Extract the [X, Y] coordinate from the center of the cell holding the provided text.  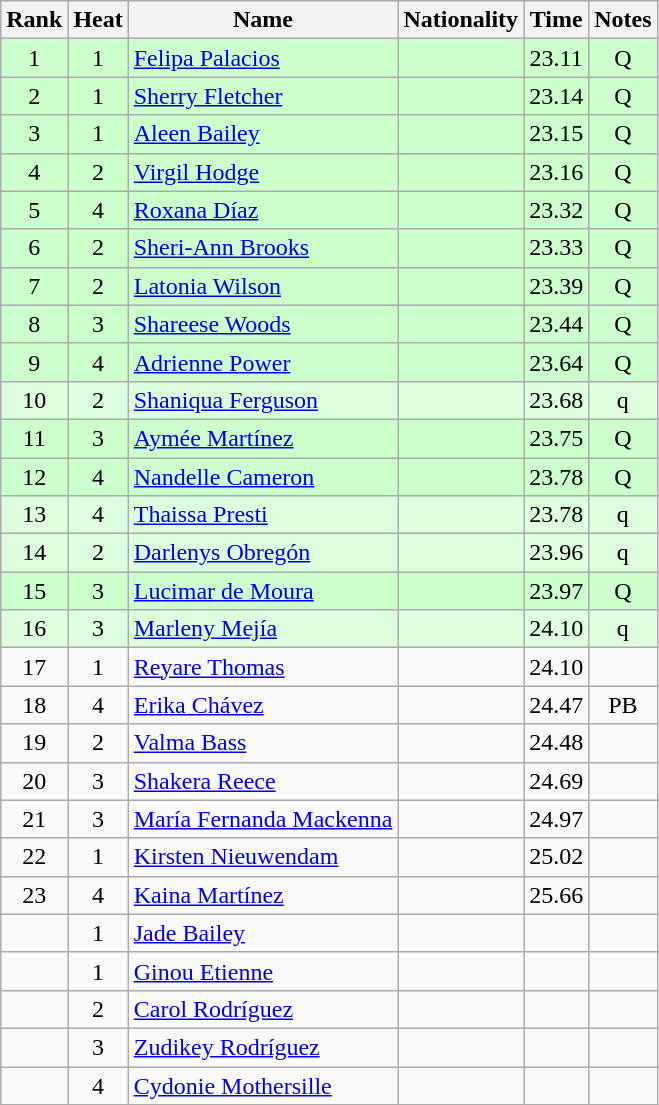
Virgil Hodge [263, 172]
Kaina Martínez [263, 895]
Shakera Reece [263, 781]
Notes [623, 20]
22 [34, 857]
23.68 [556, 400]
23.39 [556, 286]
9 [34, 362]
24.47 [556, 705]
23.15 [556, 134]
6 [34, 248]
23.11 [556, 58]
12 [34, 477]
Marleny Mejía [263, 629]
11 [34, 438]
24.97 [556, 819]
23.32 [556, 210]
23.16 [556, 172]
23.96 [556, 553]
Ginou Etienne [263, 971]
Jade Bailey [263, 933]
23 [34, 895]
16 [34, 629]
Latonia Wilson [263, 286]
Shareese Woods [263, 324]
PB [623, 705]
Aymée Martínez [263, 438]
Nandelle Cameron [263, 477]
21 [34, 819]
Adrienne Power [263, 362]
23.64 [556, 362]
24.69 [556, 781]
8 [34, 324]
Lucimar de Moura [263, 591]
15 [34, 591]
23.33 [556, 248]
Thaissa Presti [263, 515]
23.14 [556, 96]
Erika Chávez [263, 705]
Aleen Bailey [263, 134]
Carol Rodríguez [263, 1009]
23.97 [556, 591]
Nationality [461, 20]
25.02 [556, 857]
18 [34, 705]
24.48 [556, 743]
Shaniqua Ferguson [263, 400]
7 [34, 286]
Time [556, 20]
Heat [98, 20]
23.44 [556, 324]
Reyare Thomas [263, 667]
13 [34, 515]
Cydonie Mothersille [263, 1085]
17 [34, 667]
23.75 [556, 438]
10 [34, 400]
Rank [34, 20]
Roxana Díaz [263, 210]
Felipa Palacios [263, 58]
Kirsten Nieuwendam [263, 857]
Valma Bass [263, 743]
Name [263, 20]
19 [34, 743]
Sheri-Ann Brooks [263, 248]
María Fernanda Mackenna [263, 819]
5 [34, 210]
Darlenys Obregón [263, 553]
25.66 [556, 895]
20 [34, 781]
Sherry Fletcher [263, 96]
14 [34, 553]
Zudikey Rodríguez [263, 1047]
